Extract the [x, y] coordinate from the center of the cell holding the provided text.  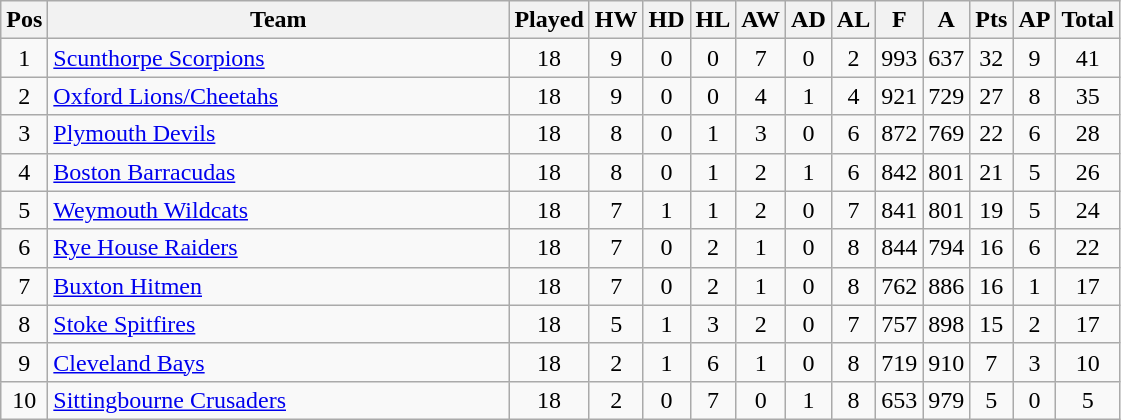
HL [713, 20]
21 [992, 172]
757 [900, 324]
762 [900, 286]
AD [809, 20]
794 [946, 248]
Scunthorpe Scorpions [278, 58]
Sittingbourne Crusaders [278, 400]
Boston Barracudas [278, 172]
Stoke Spitfires [278, 324]
841 [900, 210]
719 [900, 362]
27 [992, 96]
F [900, 20]
Pts [992, 20]
842 [900, 172]
886 [946, 286]
Plymouth Devils [278, 134]
Weymouth Wildcats [278, 210]
898 [946, 324]
Oxford Lions/Cheetahs [278, 96]
AW [761, 20]
Pos [24, 20]
993 [900, 58]
15 [992, 324]
Rye House Raiders [278, 248]
28 [1088, 134]
35 [1088, 96]
Team [278, 20]
19 [992, 210]
26 [1088, 172]
872 [900, 134]
844 [900, 248]
HD [666, 20]
729 [946, 96]
A [946, 20]
41 [1088, 58]
Cleveland Bays [278, 362]
653 [900, 400]
24 [1088, 210]
AL [853, 20]
HW [616, 20]
769 [946, 134]
Played [549, 20]
637 [946, 58]
32 [992, 58]
910 [946, 362]
AP [1034, 20]
Buxton Hitmen [278, 286]
921 [900, 96]
979 [946, 400]
Total [1088, 20]
